Locate the cell with the specified text and output its (X, Y) center coordinate. 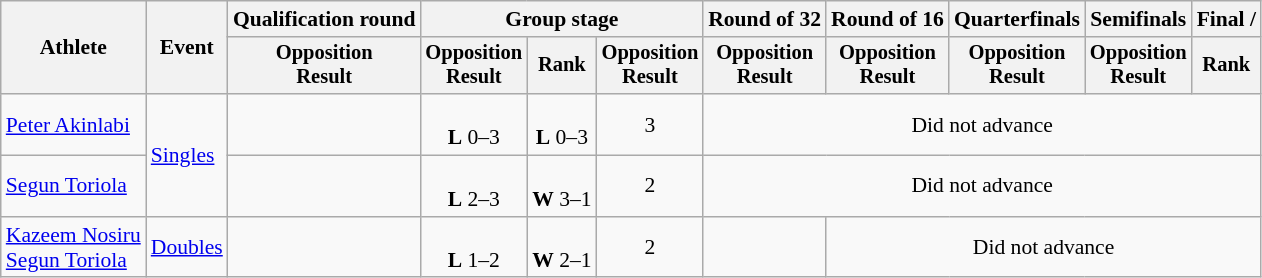
Singles (187, 155)
W 3–1 (562, 186)
W 2–1 (562, 248)
Qualification round (324, 19)
Doubles (187, 248)
Semifinals (1138, 19)
Final / (1227, 19)
Peter Akinlabi (74, 124)
Athlete (74, 48)
Round of 16 (888, 19)
L 1–2 (474, 248)
Event (187, 48)
L 2–3 (474, 186)
Quarterfinals (1017, 19)
Group stage (562, 19)
3 (650, 124)
Kazeem NosiruSegun Toriola (74, 248)
Round of 32 (764, 19)
Segun Toriola (74, 186)
